Capture the cell that displays the provided text and extract its [X, Y] central coordinate. 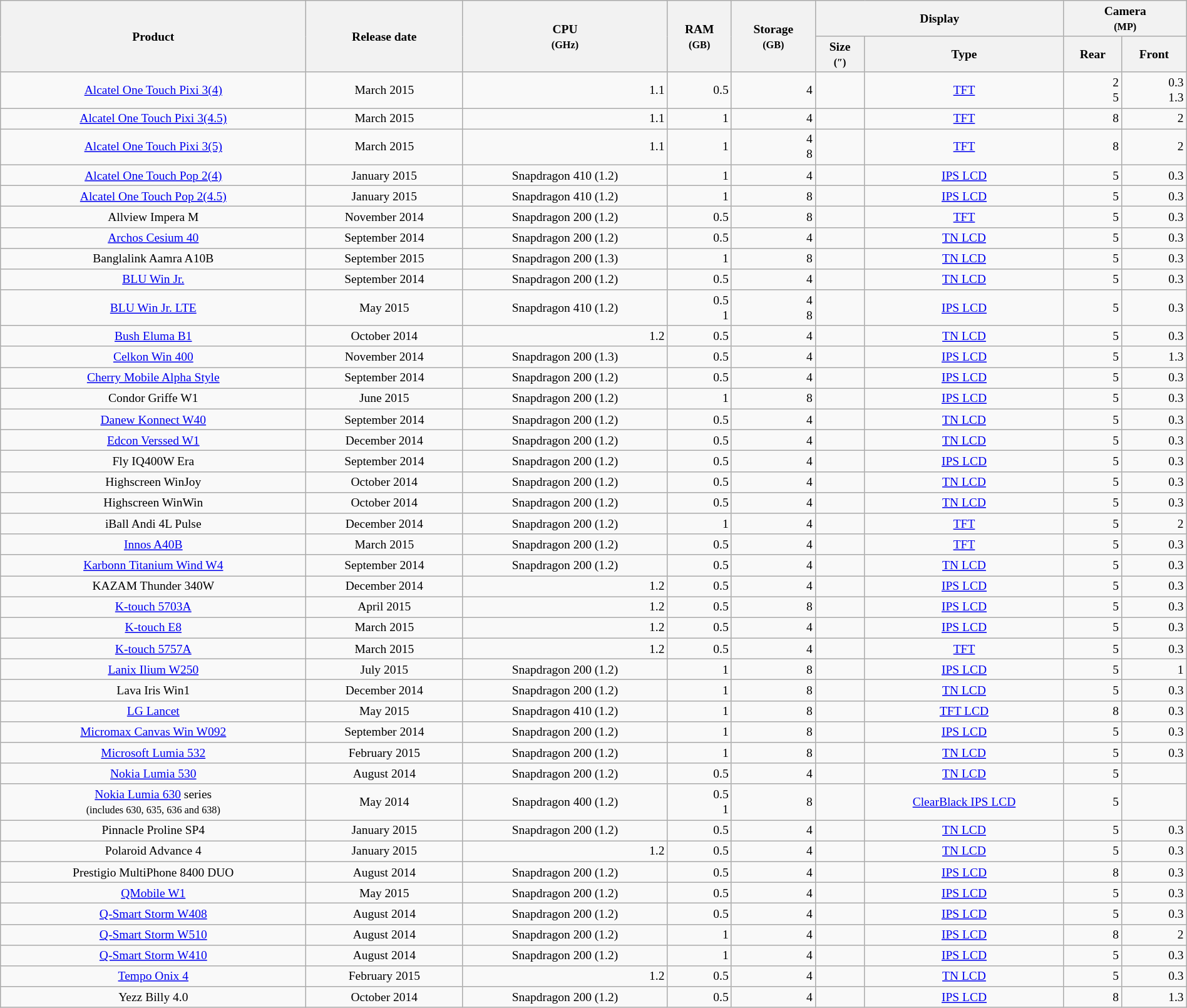
Celkon Win 400 [153, 357]
Rear [1092, 54]
ClearBlack IPS LCD [964, 801]
BLU Win Jr. LTE [153, 308]
0.31.3 [1154, 90]
Micromax Canvas Win W092 [153, 731]
QMobile W1 [153, 893]
September 2015 [384, 258]
Prestigio MultiPhone 8400 DUO [153, 872]
Alcatel One Touch Pixi 3(4) [153, 90]
Highscreen WinWin [153, 502]
Bush Eluma B1 [153, 336]
Tempo Onix 4 [153, 977]
April 2015 [384, 607]
Highscreen WinJoy [153, 482]
Cherry Mobile Alpha Style [153, 378]
K-touch 5757A [153, 649]
Alcatel One Touch Pop 2(4.5) [153, 195]
Karbonn Titanium Wind W4 [153, 565]
Release date [384, 36]
Q-Smart Storm W410 [153, 955]
TFT LCD [964, 711]
Product [153, 36]
July 2015 [384, 670]
Size(″) [840, 54]
May 2014 [384, 801]
Alcatel One Touch Pixi 3(4.5) [153, 119]
K-touch 5703A [153, 607]
Microsoft Lumia 532 [153, 753]
RAM(GB) [699, 36]
Front [1154, 54]
Lava Iris Win1 [153, 690]
Edcon Verssed W1 [153, 441]
Q-Smart Storm W408 [153, 914]
Fly IQ400W Era [153, 461]
Danew Konnect W40 [153, 419]
BLU Win Jr. [153, 279]
LG Lancet [153, 711]
Nokia Lumia 630 series(includes 630, 635, 636 and 638) [153, 801]
Storage(GB) [773, 36]
Camera(MP) [1125, 19]
Display [939, 19]
Banglalink Aamra A10B [153, 258]
Innos A40B [153, 545]
June 2015 [384, 398]
Allview Impera M [153, 217]
Q-Smart Storm W510 [153, 934]
iBall Andi 4L Pulse [153, 523]
CPU(GHz) [565, 36]
25 [1092, 90]
KAZAM Thunder 340W [153, 586]
Condor Griffe W1 [153, 398]
Lanix Ilium W250 [153, 670]
Alcatel One Touch Pop 2(4) [153, 175]
Type [964, 54]
Nokia Lumia 530 [153, 774]
Pinnacle Proline SP4 [153, 830]
Polaroid Advance 4 [153, 851]
Archos Cesium 40 [153, 238]
Snapdragon 400 (1.2) [565, 801]
Yezz Billy 4.0 [153, 997]
Alcatel One Touch Pixi 3(5) [153, 147]
K-touch E8 [153, 627]
